Search for the cell housing the specified text and yield its (x, y) center coordinate. 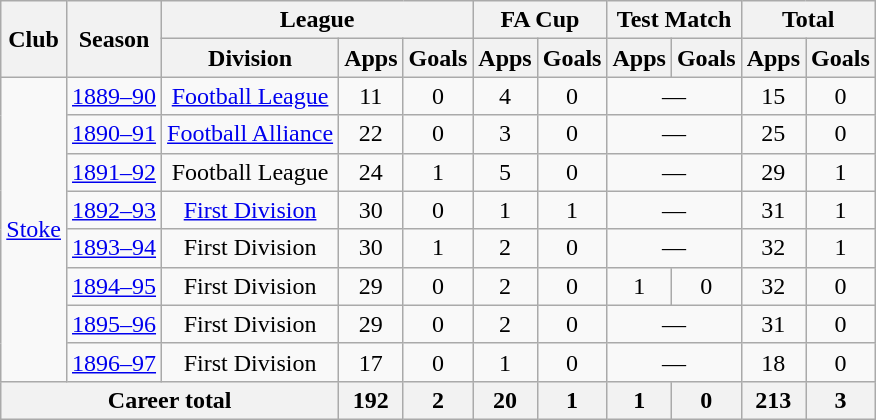
1896–97 (114, 362)
17 (371, 362)
Career total (170, 400)
15 (773, 96)
1895–96 (114, 324)
1890–91 (114, 134)
25 (773, 134)
Stoke (34, 229)
1892–93 (114, 210)
Club (34, 39)
18 (773, 362)
4 (505, 96)
1889–90 (114, 96)
213 (773, 400)
Total (808, 20)
1891–92 (114, 172)
20 (505, 400)
FA Cup (540, 20)
League (318, 20)
Season (114, 39)
22 (371, 134)
Division (250, 58)
5 (505, 172)
1894–95 (114, 286)
Football Alliance (250, 134)
1893–94 (114, 248)
24 (371, 172)
11 (371, 96)
Test Match (674, 20)
192 (371, 400)
